Determine the (X, Y) coordinate at the center of the cell enclosing the given text.  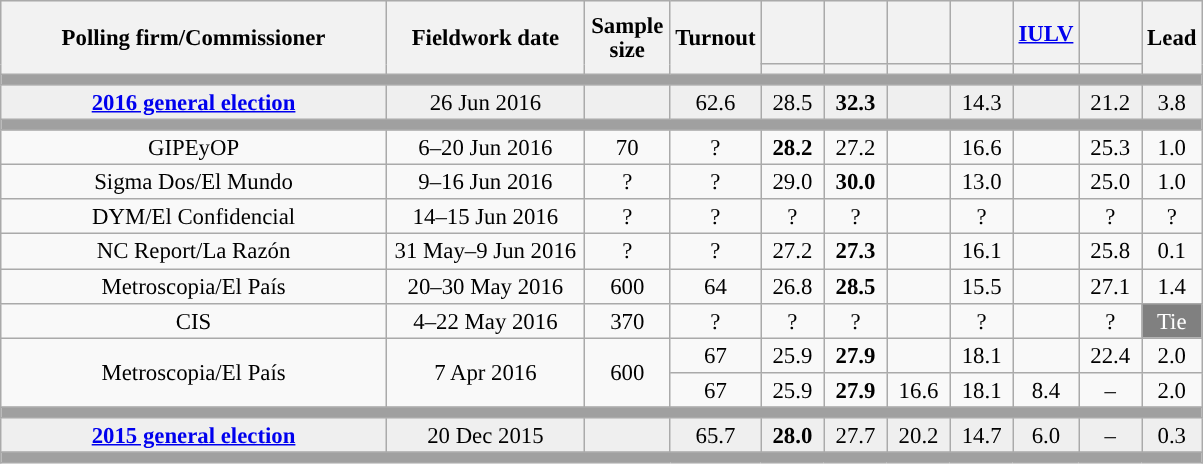
Polling firm/Commissioner (194, 38)
30.0 (856, 182)
Fieldwork date (485, 38)
8.4 (1046, 390)
15.5 (982, 286)
NC Report/La Razón (194, 252)
25.3 (1110, 148)
20–30 May 2016 (485, 286)
7 Apr 2016 (485, 372)
14.7 (982, 436)
Turnout (716, 38)
62.6 (716, 102)
2015 general election (194, 436)
3.8 (1172, 102)
Tie (1172, 320)
14–15 Jun 2016 (485, 218)
DYM/El Confidencial (194, 218)
CIS (194, 320)
25.0 (1110, 182)
32.3 (856, 102)
Sample size (627, 38)
27.3 (856, 252)
26 Jun 2016 (485, 102)
20 Dec 2015 (485, 436)
14.3 (982, 102)
GIPEyOP (194, 148)
22.4 (1110, 356)
Lead (1172, 38)
9–16 Jun 2016 (485, 182)
Sigma Dos/El Mundo (194, 182)
25.8 (1110, 252)
27.1 (1110, 286)
27.7 (856, 436)
21.2 (1110, 102)
28.2 (792, 148)
13.0 (982, 182)
6.0 (1046, 436)
IULV (1046, 32)
2016 general election (194, 102)
16.1 (982, 252)
26.8 (792, 286)
6–20 Jun 2016 (485, 148)
29.0 (792, 182)
28.0 (792, 436)
0.3 (1172, 436)
4–22 May 2016 (485, 320)
70 (627, 148)
31 May–9 Jun 2016 (485, 252)
370 (627, 320)
1.4 (1172, 286)
65.7 (716, 436)
20.2 (918, 436)
64 (716, 286)
0.1 (1172, 252)
